Determine the (x, y) coordinate at the center of the cell enclosing the given text.  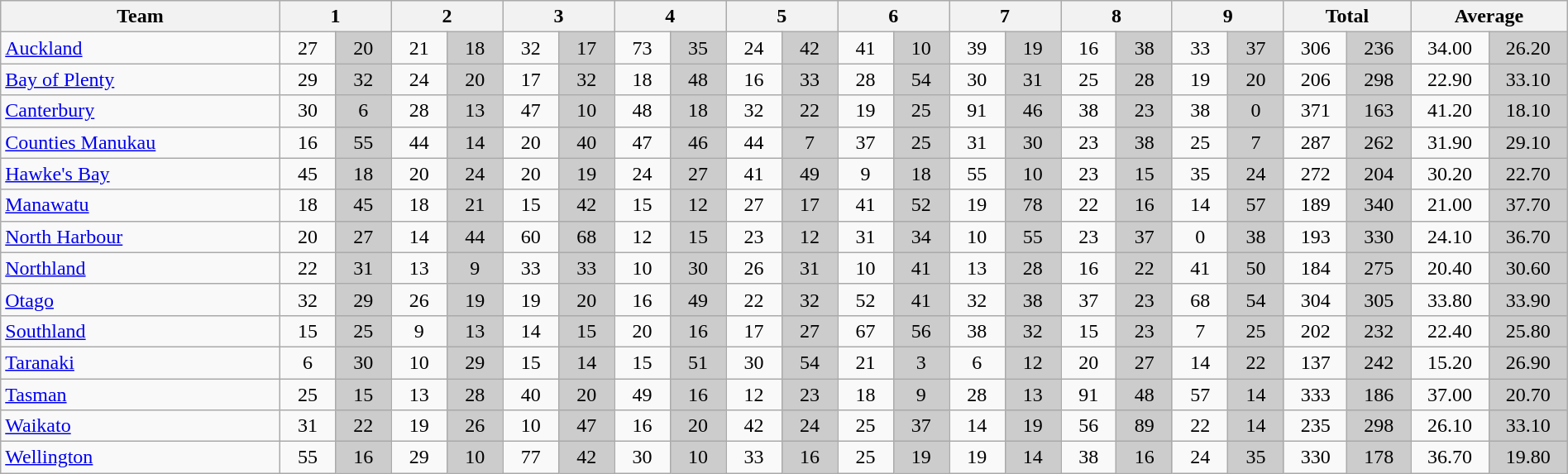
232 (1379, 331)
Auckland (141, 48)
236 (1379, 48)
77 (531, 457)
20.70 (1528, 395)
272 (1315, 174)
262 (1379, 142)
34.00 (1451, 48)
19.80 (1528, 457)
51 (698, 362)
30.60 (1528, 268)
29.10 (1528, 142)
Wellington (141, 457)
184 (1315, 268)
Northland (141, 268)
Team (141, 17)
371 (1315, 111)
Tasman (141, 395)
37.70 (1528, 205)
30.20 (1451, 174)
333 (1315, 395)
5 (782, 17)
Bay of Plenty (141, 79)
204 (1379, 174)
4 (670, 17)
Total (1346, 17)
242 (1379, 362)
178 (1379, 457)
31.90 (1451, 142)
306 (1315, 48)
Hawke's Bay (141, 174)
22.90 (1451, 79)
186 (1379, 395)
8 (1116, 17)
18.10 (1528, 111)
304 (1315, 299)
22.40 (1451, 331)
Canterbury (141, 111)
Waikato (141, 426)
26.90 (1528, 362)
137 (1315, 362)
North Harbour (141, 237)
287 (1315, 142)
340 (1379, 205)
50 (1255, 268)
2 (447, 17)
22.70 (1528, 174)
235 (1315, 426)
26.20 (1528, 48)
305 (1379, 299)
78 (1032, 205)
41.20 (1451, 111)
60 (531, 237)
Average (1489, 17)
26.10 (1451, 426)
39 (978, 48)
24.10 (1451, 237)
202 (1315, 331)
15.20 (1451, 362)
67 (865, 331)
33.80 (1451, 299)
Counties Manukau (141, 142)
Manawatu (141, 205)
20.40 (1451, 268)
163 (1379, 111)
193 (1315, 237)
Otago (141, 299)
73 (642, 48)
37.00 (1451, 395)
206 (1315, 79)
33.90 (1528, 299)
34 (921, 237)
275 (1379, 268)
189 (1315, 205)
1 (336, 17)
25.80 (1528, 331)
89 (1145, 426)
Taranaki (141, 362)
Southland (141, 331)
21.00 (1451, 205)
